Determine the [x, y] coordinate at the center of the cell enclosing the given text.  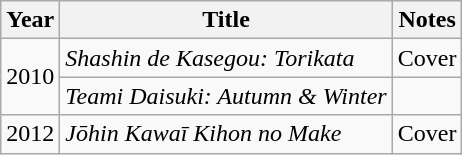
2012 [30, 134]
Title [226, 20]
2010 [30, 77]
Jōhin Kawaī Kihon no Make [226, 134]
Shashin de Kasegou: Torikata [226, 58]
Year [30, 20]
Notes [427, 20]
Teami Daisuki: Autumn & Winter [226, 96]
